Search for the cell housing the specified text and yield its (X, Y) center coordinate. 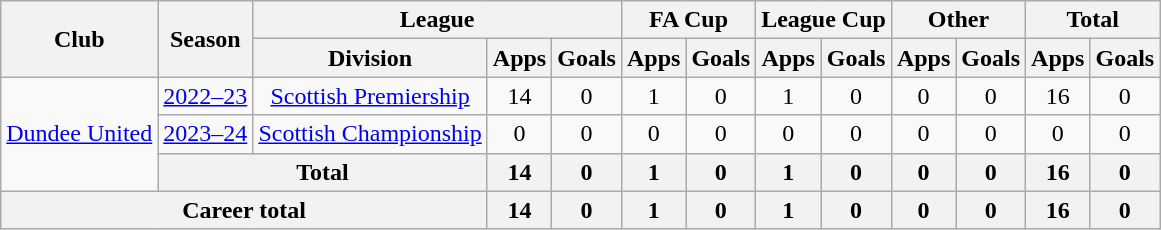
Other (958, 20)
2023–24 (206, 134)
League Cup (824, 20)
Career total (244, 210)
Club (80, 39)
Dundee United (80, 134)
FA Cup (688, 20)
Scottish Championship (370, 134)
Scottish Premiership (370, 96)
Division (370, 58)
Season (206, 39)
League (438, 20)
2022–23 (206, 96)
